Output the [x, y] coordinate of the center of the cell containing the given text.  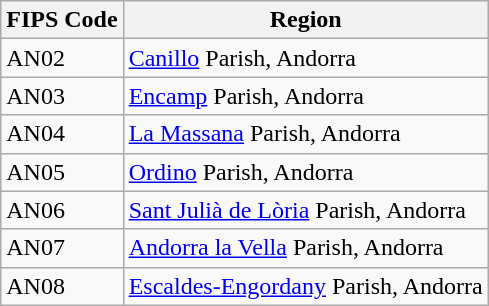
Encamp Parish, Andorra [306, 96]
AN04 [62, 134]
Canillo Parish, Andorra [306, 58]
La Massana Parish, Andorra [306, 134]
AN07 [62, 248]
AN02 [62, 58]
AN08 [62, 286]
AN05 [62, 172]
Escaldes-Engordany Parish, Andorra [306, 286]
AN06 [62, 210]
AN03 [62, 96]
FIPS Code [62, 20]
Ordino Parish, Andorra [306, 172]
Andorra la Vella Parish, Andorra [306, 248]
Region [306, 20]
Sant Julià de Lòria Parish, Andorra [306, 210]
